Provide the [X, Y] coordinate of the cell's center where the given text is located.  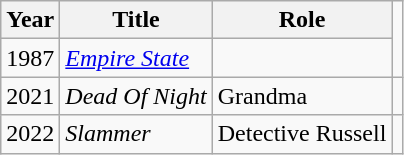
2021 [30, 96]
1987 [30, 58]
Year [30, 20]
Grandma [302, 96]
2022 [30, 134]
Role [302, 20]
Detective Russell [302, 134]
Dead Of Night [136, 96]
Title [136, 20]
Slammer [136, 134]
Empire State [136, 58]
